Identify which cell holds the provided text, then report its (x, y) central coordinate. 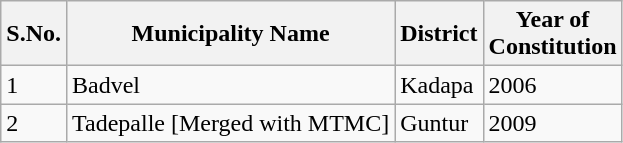
2009 (552, 123)
Badvel (230, 85)
2006 (552, 85)
S.No. (34, 34)
Year ofConstitution (552, 34)
Guntur (439, 123)
District (439, 34)
1 (34, 85)
Kadapa (439, 85)
Tadepalle [Merged with MTMC] (230, 123)
2 (34, 123)
Municipality Name (230, 34)
